Find where the given text appears and provide that cell's center as [X, Y] coordinate. 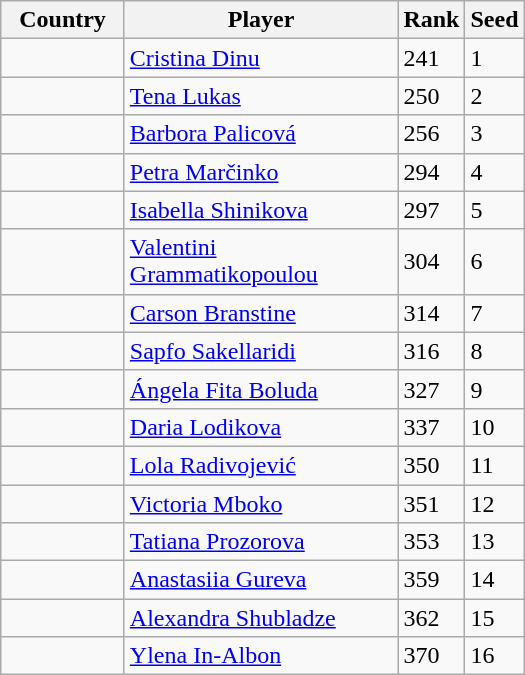
353 [432, 542]
2 [494, 96]
294 [432, 172]
Tatiana Prozorova [261, 542]
12 [494, 503]
Isabella Shinikova [261, 210]
13 [494, 542]
241 [432, 58]
Barbora Palicová [261, 134]
6 [494, 262]
359 [432, 580]
Carson Branstine [261, 313]
7 [494, 313]
16 [494, 656]
Lola Radivojević [261, 465]
1 [494, 58]
327 [432, 389]
Victoria Mboko [261, 503]
Daria Lodikova [261, 427]
Rank [432, 20]
Player [261, 20]
314 [432, 313]
5 [494, 210]
Anastasiia Gureva [261, 580]
Sapfo Sakellaridi [261, 351]
10 [494, 427]
350 [432, 465]
14 [494, 580]
337 [432, 427]
Tena Lukas [261, 96]
Cristina Dinu [261, 58]
304 [432, 262]
8 [494, 351]
3 [494, 134]
Ángela Fita Boluda [261, 389]
4 [494, 172]
Alexandra Shubladze [261, 618]
Ylena In-Albon [261, 656]
370 [432, 656]
297 [432, 210]
Country [63, 20]
Petra Marčinko [261, 172]
Valentini Grammatikopoulou [261, 262]
15 [494, 618]
250 [432, 96]
256 [432, 134]
11 [494, 465]
351 [432, 503]
362 [432, 618]
9 [494, 389]
Seed [494, 20]
316 [432, 351]
